Find where the given text appears and provide that cell's center as [x, y] coordinate. 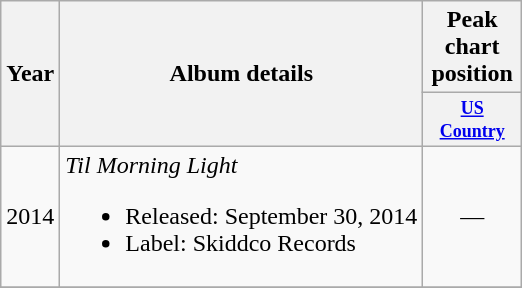
Til Morning LightReleased: September 30, 2014Label: Skiddco Records [242, 216]
Year [30, 74]
2014 [30, 216]
Album details [242, 74]
US Country [472, 120]
— [472, 216]
Peak chart position [472, 47]
